Provide the [X, Y] coordinate of the cell's center where the given text is located.  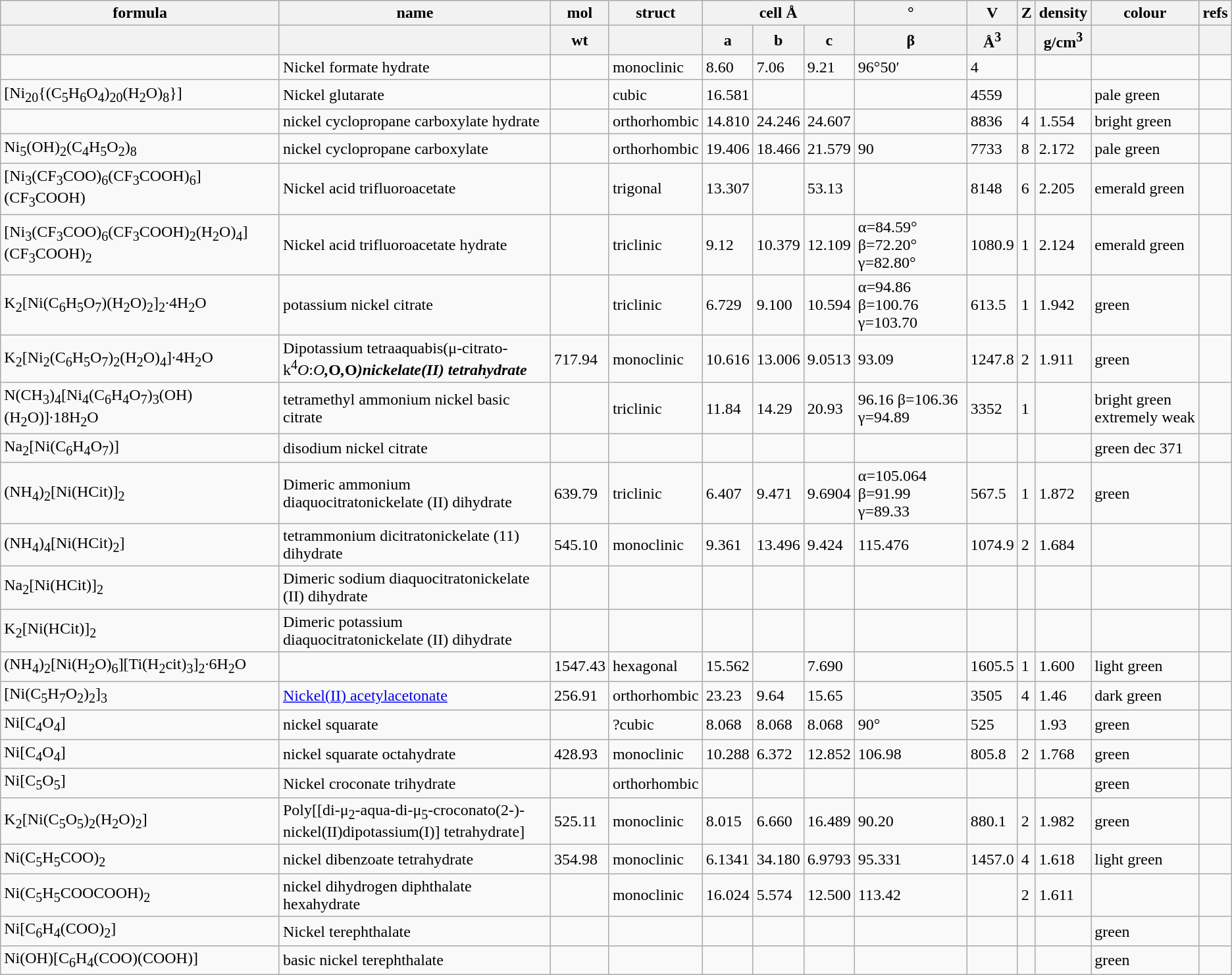
basic nickel terephthalate [415, 961]
93.09 [911, 359]
1247.8 [992, 359]
Nickel acid trifluoroacetate [415, 189]
[Ni3(CF3COO)6(CF3COOH)6](CF3COOH) [140, 189]
106.98 [911, 754]
α=84.59° β=72.20° γ=82.80° [911, 245]
1.554 [1063, 122]
Ni5(OH)2(C4H5O2)8 [140, 149]
mol [579, 13]
90 [911, 149]
7733 [992, 149]
α=105.064 β=91.99 γ=89.33 [911, 493]
1.600 [1063, 666]
Å3 [992, 41]
1.611 [1063, 895]
1.684 [1063, 545]
Ni[C6H4(COO)2] [140, 931]
15.65 [829, 695]
[Ni20{(C5H6O4)20(H2O)8}] [140, 94]
525.11 [579, 821]
9.471 [778, 493]
12.852 [829, 754]
9.12 [728, 245]
nickel squarate [415, 724]
refs [1215, 13]
g/cm3 [1063, 41]
20.93 [829, 408]
V [992, 13]
6.1341 [728, 859]
a [728, 41]
1.618 [1063, 859]
Z [1027, 13]
1547.43 [579, 666]
cell Å [778, 13]
525 [992, 724]
Nickel glutarate [415, 94]
colour [1145, 13]
Nickel croconate trihydrate [415, 783]
19.406 [728, 149]
3505 [992, 695]
4559 [992, 94]
6.660 [778, 821]
5.574 [778, 895]
1605.5 [992, 666]
nickel dihydrogen diphthalate hexahydrate [415, 895]
7.06 [778, 67]
9.361 [728, 545]
6.372 [778, 754]
Na2[Ni(C6H4O7)] [140, 448]
1.942 [1063, 305]
115.476 [911, 545]
1.46 [1063, 695]
23.23 [728, 695]
16.581 [728, 94]
tetrammonium dicitratonickelate (11) dihydrate [415, 545]
K2[Ni(HCit)]2 [140, 630]
Ni(C5H5COO)2 [140, 859]
trigonal [655, 189]
K2[Ni2(C6H5O7)2(H2O)4]·4H2O [140, 359]
9.21 [829, 67]
7.690 [829, 666]
(NH4)2[Ni(H2O)6][Ti(H2cit)3]2·6H2O [140, 666]
Dimeric ammonium diaquocitratonickelate (II) dihydrate [415, 493]
8.015 [728, 821]
90.20 [911, 821]
3352 [992, 408]
hexagonal [655, 666]
Nickel terephthalate [415, 931]
density [1063, 13]
Na2[Ni(HCit)]2 [140, 588]
14.29 [778, 408]
bright green extremely weak [1145, 408]
° [911, 13]
Dipotassium tetraaquabis(μ-citrato-k4O:O,O,O)nickelate(II) tetrahydrate [415, 359]
12.109 [829, 245]
cubic [655, 94]
struct [655, 13]
nickel cyclopropane carboxylate hydrate [415, 122]
[Ni(C5H7O2)2]3 [140, 695]
53.13 [829, 189]
Poly[[di-μ2-aqua-di-μ5-croconato(2-)-nickel(II)dipotassium(I)] tetrahydrate] [415, 821]
12.500 [829, 895]
24.607 [829, 122]
9.64 [778, 695]
256.91 [579, 695]
6.729 [728, 305]
13.307 [728, 189]
9.6904 [829, 493]
1.768 [1063, 754]
?cubic [655, 724]
tetramethyl ammonium nickel basic citrate [415, 408]
Dimeric potassium diaquocitratonickelate (II) dihydrate [415, 630]
354.98 [579, 859]
21.579 [829, 149]
nickel squarate octahydrate [415, 754]
16.489 [829, 821]
green dec 371 [1145, 448]
wt [579, 41]
2.205 [1063, 189]
1.911 [1063, 359]
717.94 [579, 359]
14.810 [728, 122]
13.006 [778, 359]
1.982 [1063, 821]
9.424 [829, 545]
1.872 [1063, 493]
6 [1027, 189]
34.180 [778, 859]
8148 [992, 189]
[Ni3(CF3COO)6(CF3COOH)2(H2O)4](CF3COOH)2 [140, 245]
8.60 [728, 67]
Nickel(II) acetylacetonate [415, 695]
639.79 [579, 493]
15.562 [728, 666]
β [911, 41]
10.594 [829, 305]
2.124 [1063, 245]
10.379 [778, 245]
(NH4)4[Ni(HCit)2] [140, 545]
113.42 [911, 895]
nickel cyclopropane carboxylate [415, 149]
1080.9 [992, 245]
disodium nickel citrate [415, 448]
potassium nickel citrate [415, 305]
Ni(OH)[C6H4(COO)(COOH)] [140, 961]
Ni(C5H5COOCOOH)2 [140, 895]
Ni[C5O5] [140, 783]
c [829, 41]
K2[Ni(C5O5)2(H2O)2] [140, 821]
567.5 [992, 493]
Nickel acid trifluoroacetate hydrate [415, 245]
10.616 [728, 359]
name [415, 13]
18.466 [778, 149]
9.0513 [829, 359]
dark green [1145, 695]
K2[Ni(C6H5O7)(H2O)2]2·4H2O [140, 305]
6.407 [728, 493]
613.5 [992, 305]
bright green [1145, 122]
1.93 [1063, 724]
11.84 [728, 408]
545.10 [579, 545]
96°50′ [911, 67]
16.024 [728, 895]
Nickel formate hydrate [415, 67]
N(CH3)4[Ni4(C6H4O7)3(OH)(H2O)]·18H2O [140, 408]
8836 [992, 122]
α=94.86 β=100.76 γ=103.70 [911, 305]
428.93 [579, 754]
8 [1027, 149]
nickel dibenzoate tetrahydrate [415, 859]
Dimeric sodium diaquocitratonickelate (II) dihydrate [415, 588]
805.8 [992, 754]
95.331 [911, 859]
formula [140, 13]
10.288 [728, 754]
2.172 [1063, 149]
(NH4)2[Ni(HCit)]2 [140, 493]
13.496 [778, 545]
24.246 [778, 122]
1074.9 [992, 545]
1457.0 [992, 859]
6.9793 [829, 859]
96.16 β=106.36 γ=94.89 [911, 408]
90° [911, 724]
880.1 [992, 821]
9.100 [778, 305]
b [778, 41]
